Detect which cell encompasses the target text, then output its (x, y) center coordinate. 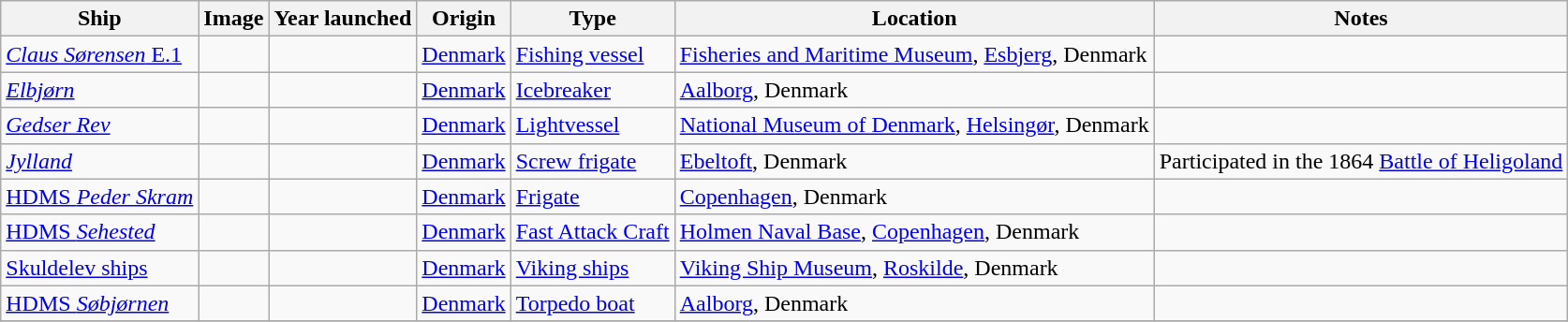
Image (234, 19)
Notes (1361, 19)
Participated in the 1864 Battle of Heligoland (1361, 161)
Origin (464, 19)
Frigate (592, 197)
Elbjørn (99, 90)
Ebeltoft, Denmark (914, 161)
HDMS Peder Skram (99, 197)
Skuldelev ships (99, 268)
Location (914, 19)
Claus Sørensen E.1 (99, 54)
Type (592, 19)
Viking ships (592, 268)
Year launched (343, 19)
Screw frigate (592, 161)
HDMS Søbjørnen (99, 303)
Jylland (99, 161)
Viking Ship Museum, Roskilde, Denmark (914, 268)
Gedser Rev (99, 125)
Holmen Naval Base, Copenhagen, Denmark (914, 232)
Lightvessel (592, 125)
Fisheries and Maritime Museum, Esbjerg, Denmark (914, 54)
HDMS Sehested (99, 232)
Fishing vessel (592, 54)
Copenhagen, Denmark (914, 197)
Icebreaker (592, 90)
Fast Attack Craft (592, 232)
National Museum of Denmark, Helsingør, Denmark (914, 125)
Ship (99, 19)
Torpedo boat (592, 303)
